Search for the cell housing the specified text and yield its (X, Y) center coordinate. 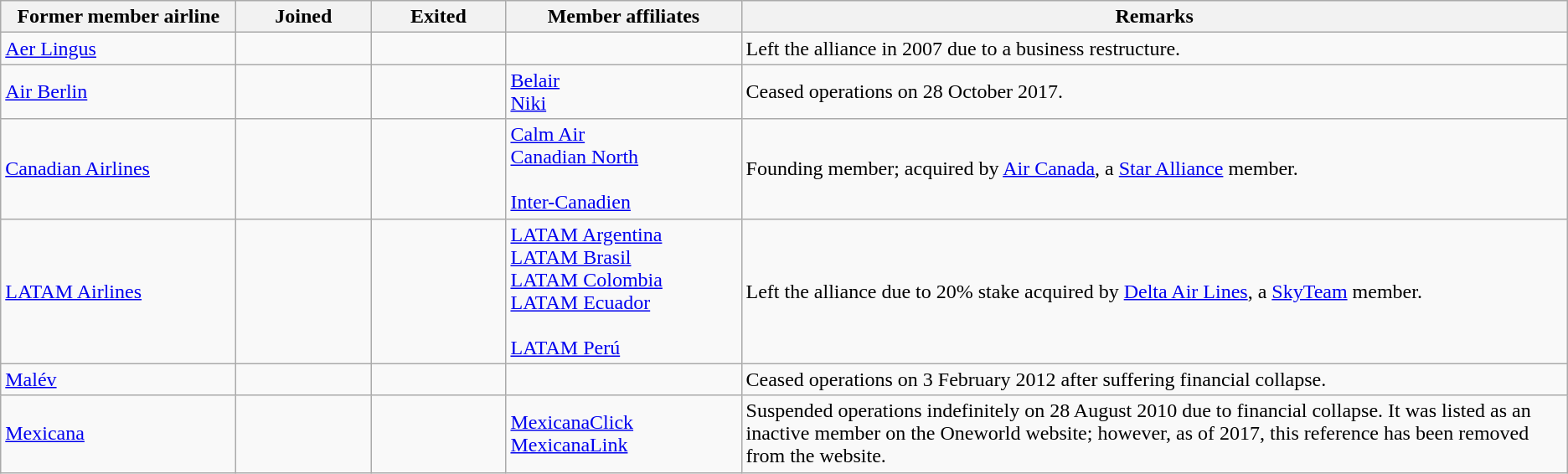
Left the alliance due to 20% stake acquired by Delta Air Lines, a SkyTeam member. (1154, 291)
Air Berlin (119, 92)
MexicanaClick MexicanaLink (623, 434)
Member affiliates (623, 17)
Remarks (1154, 17)
Mexicana (119, 434)
Left the alliance in 2007 due to a business restructure. (1154, 49)
Calm Air Canadian North Inter-Canadien (623, 169)
Canadian Airlines (119, 169)
Former member airline (119, 17)
LATAM Argentina LATAM Brasil LATAM Colombia LATAM Ecuador LATAM Perú (623, 291)
Aer Lingus (119, 49)
Ceased operations on 3 February 2012 after suffering financial collapse. (1154, 379)
LATAM Airlines (119, 291)
Founding member; acquired by Air Canada, a Star Alliance member. (1154, 169)
Ceased operations on 28 October 2017. (1154, 92)
Belair Niki (623, 92)
Joined (303, 17)
Exited (439, 17)
Malév (119, 379)
